Return the (x, y) coordinate for the center point of the cell that contains the specified text.  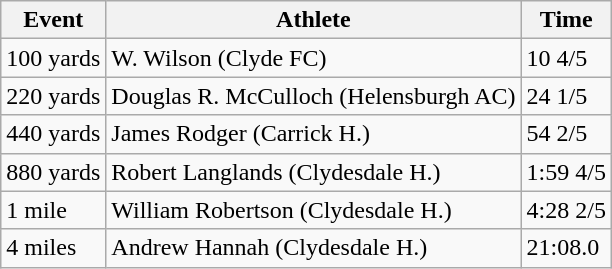
William Robertson (Clydesdale H.) (314, 210)
1:59 4/5 (566, 172)
10 4/5 (566, 58)
21:08.0 (566, 248)
Douglas R. McCulloch (Helensburgh AC) (314, 96)
James Rodger (Carrick H.) (314, 134)
Robert Langlands (Clydesdale H.) (314, 172)
Andrew Hannah (Clydesdale H.) (314, 248)
880 yards (54, 172)
Athlete (314, 20)
W. Wilson (Clyde FC) (314, 58)
440 yards (54, 134)
Time (566, 20)
Event (54, 20)
24 1/5 (566, 96)
1 mile (54, 210)
4:28 2/5 (566, 210)
220 yards (54, 96)
100 yards (54, 58)
4 miles (54, 248)
54 2/5 (566, 134)
